Capture the cell that displays the provided text and extract its (X, Y) central coordinate. 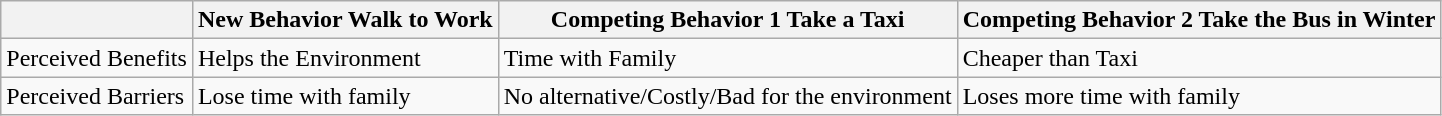
Time with Family (728, 58)
Lose time with family (345, 96)
New Behavior Walk to Work (345, 20)
Perceived Benefits (97, 58)
Loses more time with family (1199, 96)
Perceived Barriers (97, 96)
Competing Behavior 2 Take the Bus in Winter (1199, 20)
Competing Behavior 1 Take a Taxi (728, 20)
No alternative/Costly/Bad for the environment (728, 96)
Helps the Environment (345, 58)
Cheaper than Taxi (1199, 58)
